Locate the cell with the specified text and output its (X, Y) center coordinate. 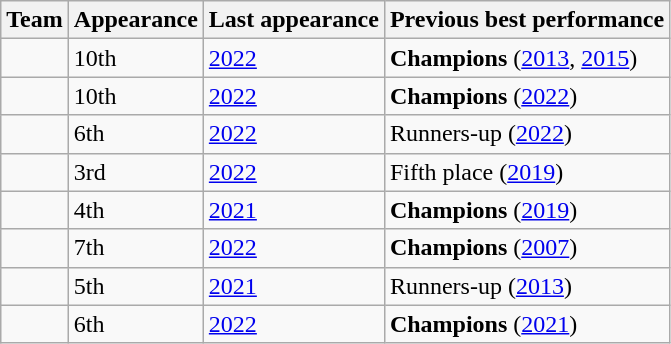
Champions (2013, 2015) (526, 58)
4th (136, 210)
Champions (2021) (526, 324)
Previous best performance (526, 20)
Appearance (136, 20)
5th (136, 286)
Fifth place (2019) (526, 172)
Runners-up (2022) (526, 134)
Runners-up (2013) (526, 286)
Team (35, 20)
Champions (2007) (526, 248)
Champions (2019) (526, 210)
3rd (136, 172)
Last appearance (294, 20)
Champions (2022) (526, 96)
7th (136, 248)
